Locate the cell with the specified text and output its [x, y] center coordinate. 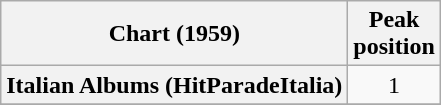
1 [394, 85]
Italian Albums (HitParadeItalia) [174, 85]
Chart (1959) [174, 34]
Peakposition [394, 34]
